Extract the (x, y) coordinate from the center of the cell holding the provided text.  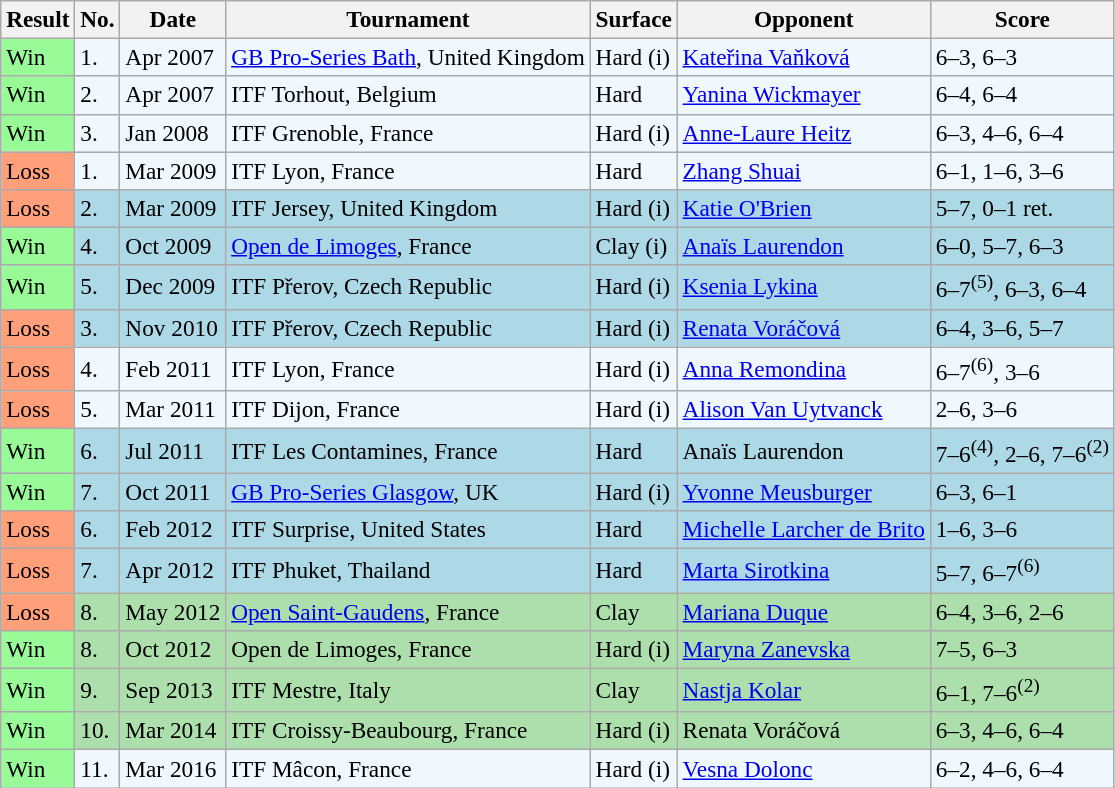
11. (98, 768)
ITF Torhout, Belgium (408, 95)
6–4, 3–6, 2–6 (1022, 611)
GB Pro-Series Bath, United Kingdom (408, 57)
Apr 2012 (173, 570)
ITF Grenoble, France (408, 133)
Michelle Larcher de Brito (804, 529)
Oct 2012 (173, 649)
Yvonne Meusburger (804, 491)
ITF Dijon, France (408, 410)
6–1, 7–6(2) (1022, 690)
Sep 2013 (173, 690)
6–2, 4–6, 6–4 (1022, 768)
ITF Les Contamines, France (408, 450)
Vesna Dolonc (804, 768)
7–6(4), 2–6, 7–6(2) (1022, 450)
Anne-Laure Heitz (804, 133)
Score (1022, 19)
ITF Mestre, Italy (408, 690)
9. (98, 690)
Zhang Shuai (804, 170)
GB Pro-Series Glasgow, UK (408, 491)
Opponent (804, 19)
ITF Jersey, United Kingdom (408, 208)
6–1, 1–6, 3–6 (1022, 170)
Jul 2011 (173, 450)
Oct 2011 (173, 491)
6–0, 5–7, 6–3 (1022, 246)
Kateřina Vaňková (804, 57)
Oct 2009 (173, 246)
2–6, 3–6 (1022, 410)
Nov 2010 (173, 328)
10. (98, 731)
Ksenia Lykina (804, 287)
ITF Croissy-Beaubourg, France (408, 731)
Mar 2014 (173, 731)
6–7(6), 3–6 (1022, 369)
ITF Surprise, United States (408, 529)
Yanina Wickmayer (804, 95)
May 2012 (173, 611)
Feb 2011 (173, 369)
Open Saint-Gaudens, France (408, 611)
6–4, 3–6, 5–7 (1022, 328)
Maryna Zanevska (804, 649)
No. (98, 19)
Katie O'Brien (804, 208)
6–7(5), 6–3, 6–4 (1022, 287)
Marta Sirotkina (804, 570)
Clay (i) (634, 246)
Surface (634, 19)
6–4, 6–4 (1022, 95)
6–3, 6–1 (1022, 491)
1–6, 3–6 (1022, 529)
Dec 2009 (173, 287)
ITF Mâcon, France (408, 768)
Nastja Kolar (804, 690)
Result (38, 19)
Mar 2011 (173, 410)
Date (173, 19)
6–3, 6–3 (1022, 57)
7–5, 6–3 (1022, 649)
Mariana Duque (804, 611)
Feb 2012 (173, 529)
Anna Remondina (804, 369)
Mar 2016 (173, 768)
Jan 2008 (173, 133)
5–7, 0–1 ret. (1022, 208)
5–7, 6–7(6) (1022, 570)
ITF Phuket, Thailand (408, 570)
Tournament (408, 19)
Alison Van Uytvanck (804, 410)
